Output the [X, Y] coordinate of the center of the cell containing the given text.  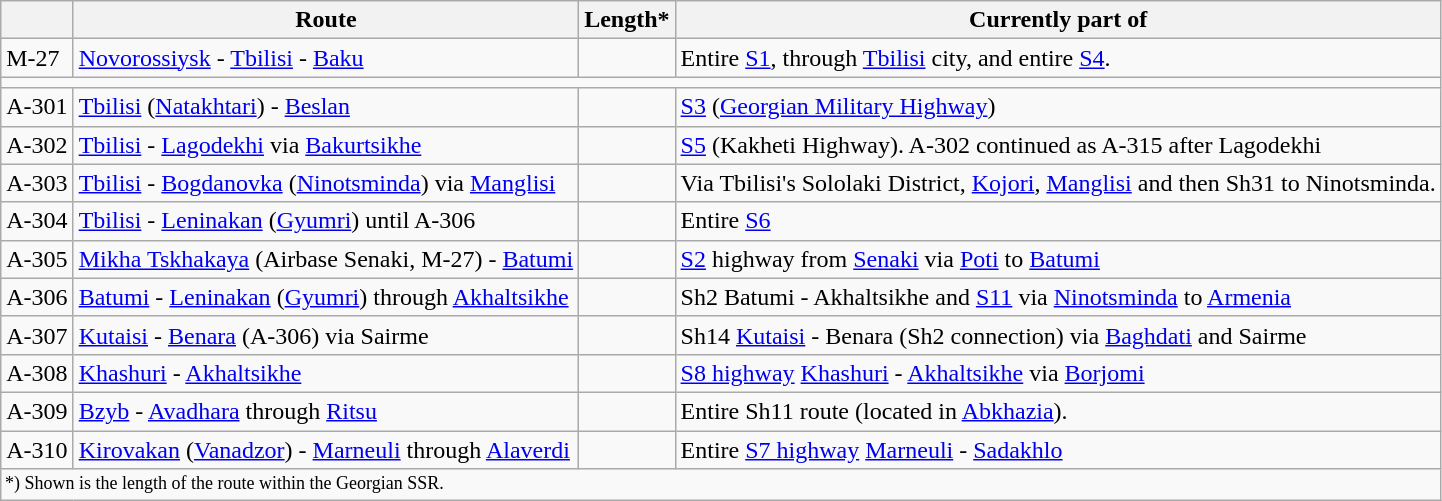
A-301 [37, 107]
M-27 [37, 58]
A-310 [37, 449]
Sh14 Kutaisi - Benara (Sh2 connection) via Baghdati and Sairme [1058, 335]
Entire Sh11 route (located in Abkhazia). [1058, 411]
S8 highway Khashuri - Akhaltsikhe via Borjomi [1058, 373]
A-309 [37, 411]
Length* [627, 20]
Khashuri - Akhaltsikhe [326, 373]
Kirovakan (Vanadzor) - Marneuli through Alaverdi [326, 449]
S2 highway from Senaki via Poti to Batumi [1058, 259]
Kutaisi - Benara (A-306) via Sairme [326, 335]
A-308 [37, 373]
S5 (Kakheti Highway). A-302 continued as A-315 after Lagodekhi [1058, 145]
Route [326, 20]
A-306 [37, 297]
Entire S1, through Tbilisi city, and entire S4. [1058, 58]
S3 (Georgian Military Highway) [1058, 107]
Via Tbilisi's Sololaki District, Kojori, Manglisi and then Sh31 to Ninotsminda. [1058, 183]
A-302 [37, 145]
Tbilisi - Leninakan (Gyumri) until A-306 [326, 221]
Entire S6 [1058, 221]
Batumi - Leninakan (Gyumri) through Akhaltsikhe [326, 297]
A-303 [37, 183]
Novorossiysk - Tbilisi - Baku [326, 58]
Tbilisi (Natakhtari) - Beslan [326, 107]
Sh2 Batumi - Akhaltsikhe and S11 via Ninotsminda to Armenia [1058, 297]
A-307 [37, 335]
Mikha Tskhakaya (Airbase Senaki, M-27) - Batumi [326, 259]
A-305 [37, 259]
Currently part of [1058, 20]
Tbilisi - Bogdanovka (Ninotsminda) via Manglisi [326, 183]
Entire S7 highway Marneuli - Sadakhlo [1058, 449]
A-304 [37, 221]
*) Shown is the length of the route within the Georgian SSR. [721, 484]
Bzyb - Avadhara through Ritsu [326, 411]
Tbilisi - Lagodekhi via Bakurtsikhe [326, 145]
